Locate the cell with the specified text and output its (X, Y) center coordinate. 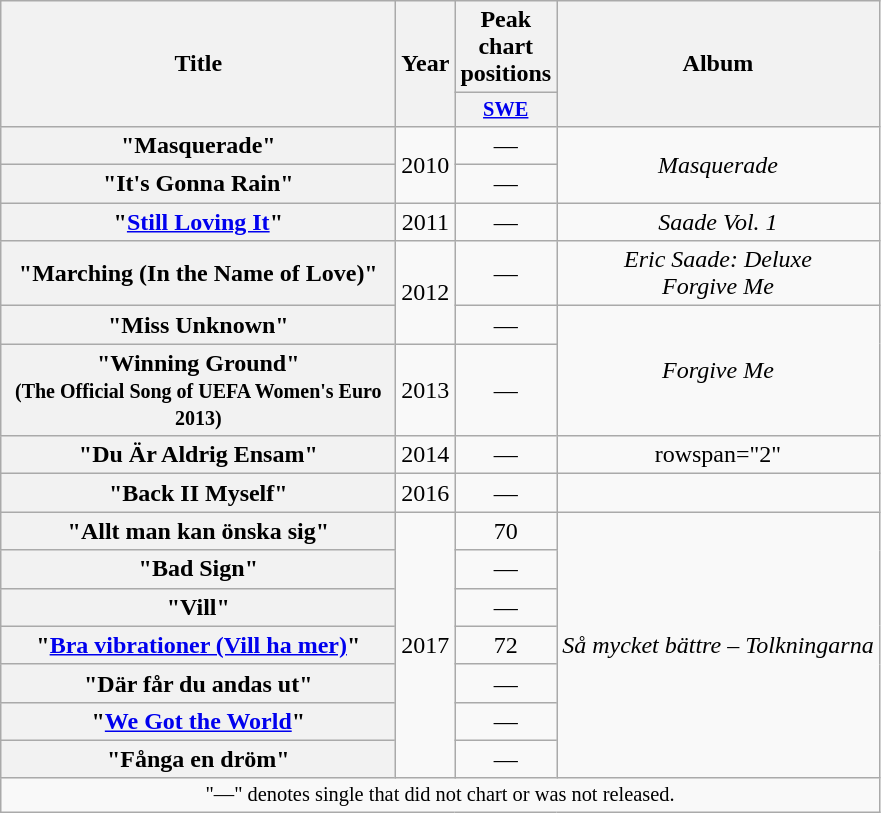
"Still Loving It" (198, 222)
2012 (426, 292)
"We Got the World" (198, 721)
"Marching (In the Name of Love)" (198, 274)
2014 (426, 455)
2016 (426, 493)
"Bad Sign" (198, 569)
"Allt man kan önska sig" (198, 531)
"Winning Ground"(The Official Song of UEFA Women's Euro 2013) (198, 390)
Saade Vol. 1 (718, 222)
"Fånga en dröm" (198, 759)
Title (198, 64)
Eric Saade: DeluxeForgive Me (718, 274)
72 (506, 645)
Peak chart positions (506, 47)
2017 (426, 645)
"Bra vibrationer (Vill ha mer)" (198, 645)
Year (426, 64)
"—" denotes single that did not chart or was not released. (440, 795)
"Miss Unknown" (198, 325)
SWE (506, 110)
rowspan="2" (718, 455)
"Där får du andas ut" (198, 683)
"Masquerade" (198, 145)
70 (506, 531)
Så mycket bättre – Tolkningarna (718, 645)
2010 (426, 164)
"Du Är Aldrig Ensam" (198, 455)
"Vill" (198, 607)
Album (718, 64)
Masquerade (718, 164)
2013 (426, 390)
Forgive Me (718, 371)
"It's Gonna Rain" (198, 184)
"Back II Myself" (198, 493)
2011 (426, 222)
